Return the (X, Y) coordinate for the center point of the cell that contains the specified text.  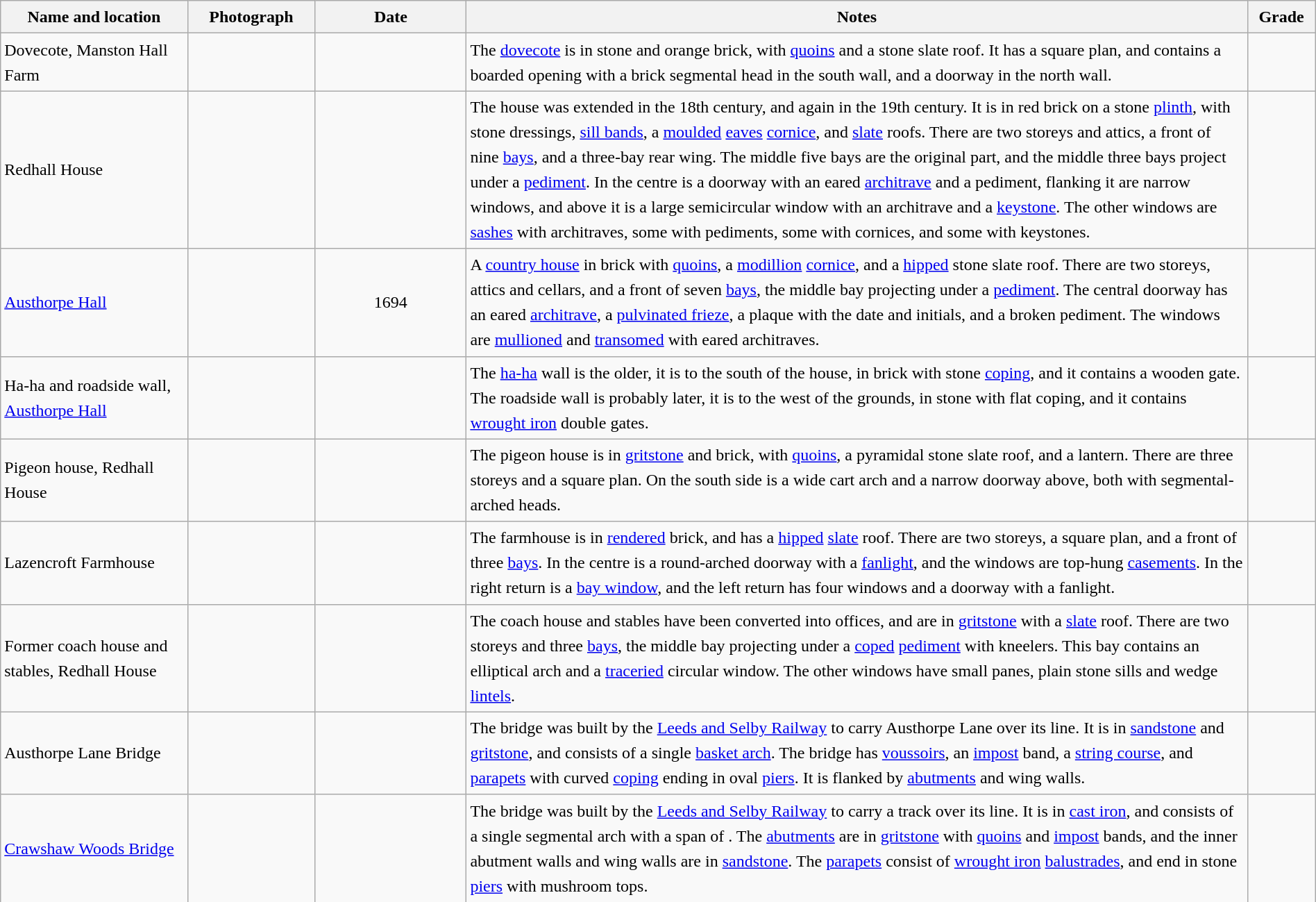
Redhall House (94, 169)
Pigeon house, Redhall House (94, 481)
Crawshaw Woods Bridge (94, 849)
Notes (857, 17)
Photograph (251, 17)
Date (391, 17)
Former coach house and stables, Redhall House (94, 658)
Austhorpe Lane Bridge (94, 753)
1694 (391, 303)
Ha-ha and roadside wall, Austhorpe Hall (94, 397)
Austhorpe Hall (94, 303)
Dovecote, Manston Hall Farm (94, 62)
Grade (1281, 17)
Lazencroft Farmhouse (94, 562)
Name and location (94, 17)
